Pinpoint the cell where the given text exists, returning its (X, Y) midpoint coordinate. 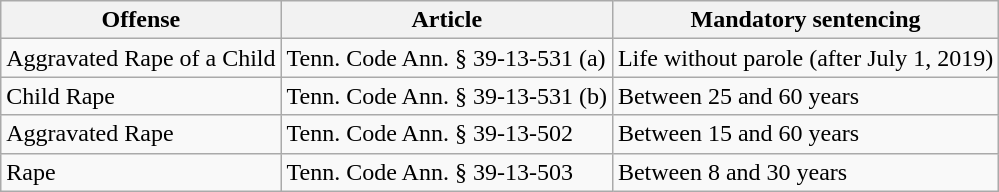
Tenn. Code Ann. § 39-13-502 (446, 134)
Mandatory sentencing (805, 20)
Offense (141, 20)
Child Rape (141, 96)
Aggravated Rape of a Child (141, 58)
Article (446, 20)
Aggravated Rape (141, 134)
Between 15 and 60 years (805, 134)
Tenn. Code Ann. § 39-13-503 (446, 172)
Between 8 and 30 years (805, 172)
Tenn. Code Ann. § 39-13-531 (b) (446, 96)
Rape (141, 172)
Tenn. Code Ann. § 39-13-531 (a) (446, 58)
Between 25 and 60 years (805, 96)
Life without parole (after July 1, 2019) (805, 58)
